For the text-containing cell, return its midpoint in (x, y) coordinate format. 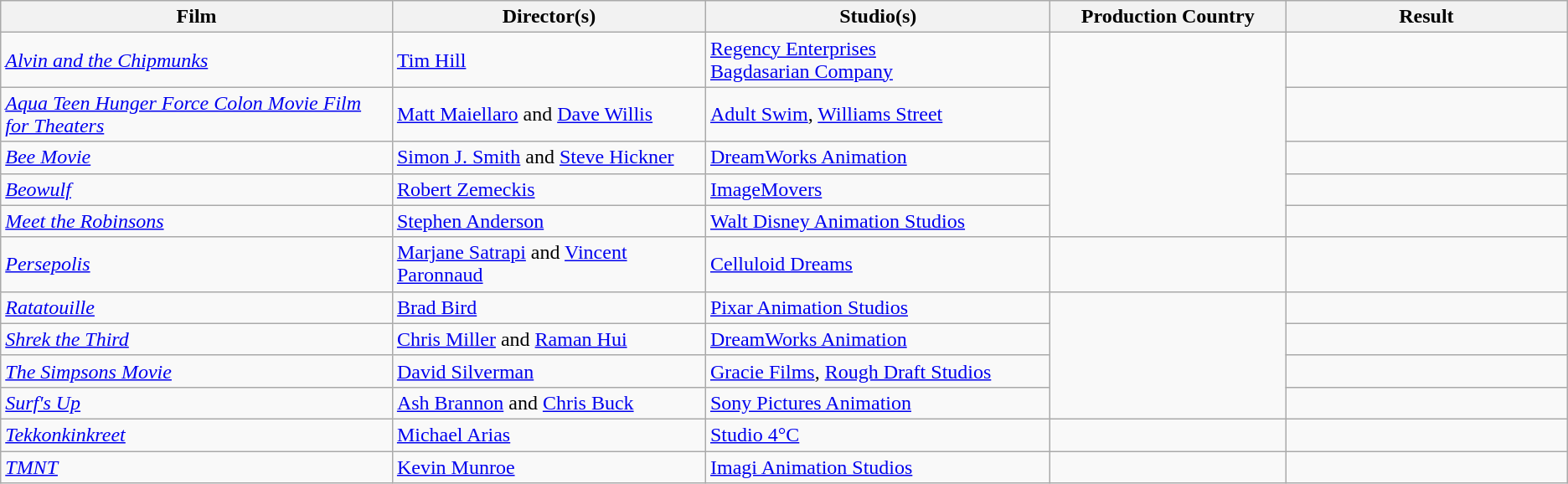
Michael Arias (549, 435)
Director(s) (549, 17)
Simon J. Smith and Steve Hickner (549, 157)
Stephen Anderson (549, 221)
Tekkonkinkreet (197, 435)
Robert Zemeckis (549, 189)
David Silverman (549, 371)
Meet the Robinsons (197, 221)
Shrek the Third (197, 339)
Brad Bird (549, 307)
Pixar Animation Studios (878, 307)
Regency Enterprises Bagdasarian Company (878, 60)
Adult Swim, Williams Street (878, 114)
Marjane Satrapi and Vincent Paronnaud (549, 265)
Production Country (1168, 17)
Matt Maiellaro and Dave Willis (549, 114)
Walt Disney Animation Studios (878, 221)
Beowulf (197, 189)
Sony Pictures Animation (878, 403)
Studio 4°C (878, 435)
Surf's Up (197, 403)
Celluloid Dreams (878, 265)
Tim Hill (549, 60)
Persepolis (197, 265)
Aqua Teen Hunger Force Colon Movie Film for Theaters (197, 114)
ImageMovers (878, 189)
Result (1427, 17)
Ratatouille (197, 307)
Ash Brannon and Chris Buck (549, 403)
Imagi Animation Studios (878, 466)
Gracie Films, Rough Draft Studios (878, 371)
Film (197, 17)
Studio(s) (878, 17)
TMNT (197, 466)
Alvin and the Chipmunks (197, 60)
Bee Movie (197, 157)
The Simpsons Movie (197, 371)
Chris Miller and Raman Hui (549, 339)
Kevin Munroe (549, 466)
